Extract the [X, Y] coordinate from the center of the cell holding the provided text.  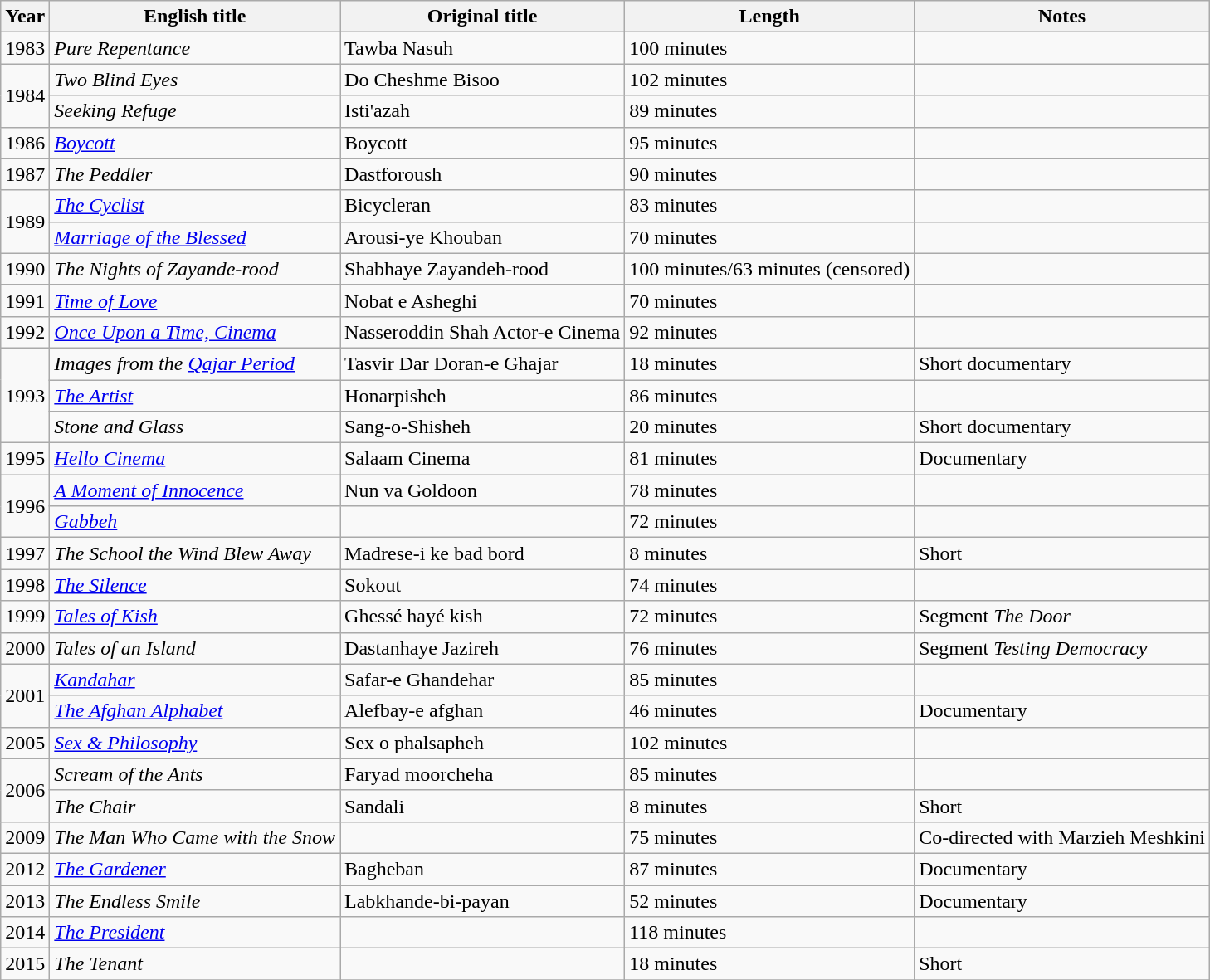
Co-directed with Marzieh Meshkini [1062, 837]
Dastanhaye Jazireh [483, 648]
Original title [483, 17]
2013 [25, 900]
2000 [25, 648]
46 minutes [770, 711]
1998 [25, 585]
Tasvir Dar Doran-e Ghajar [483, 363]
83 minutes [770, 206]
100 minutes/63 minutes (censored) [770, 269]
Pure Repentance [195, 48]
Salaam Cinema [483, 459]
The Gardener [195, 869]
Two Blind Eyes [195, 80]
Time of Love [195, 300]
78 minutes [770, 490]
2009 [25, 837]
Madrese-i ke bad bord [483, 553]
1990 [25, 269]
Tawba Nasuh [483, 48]
1987 [25, 174]
1989 [25, 222]
Kandahar [195, 680]
Hello Cinema [195, 459]
Nun va Goldoon [483, 490]
Images from the Qajar Period [195, 363]
2015 [25, 964]
76 minutes [770, 648]
Safar-e Ghandehar [483, 680]
Length [770, 17]
2012 [25, 869]
Notes [1062, 17]
Bicycleran [483, 206]
Scream of the Ants [195, 774]
1993 [25, 395]
Tales of Kish [195, 617]
75 minutes [770, 837]
Marriage of the Blessed [195, 237]
The Man Who Came with the Snow [195, 837]
2014 [25, 933]
Do Cheshme Bisoo [483, 80]
95 minutes [770, 143]
Seeking Refuge [195, 111]
2001 [25, 695]
The Chair [195, 806]
Ghessé hayé kish [483, 617]
Segment The Door [1062, 617]
74 minutes [770, 585]
81 minutes [770, 459]
Alefbay-e afghan [483, 711]
Sang-o-Shisheh [483, 427]
The Cyclist [195, 206]
Labkhande-bi-payan [483, 900]
A Moment of Innocence [195, 490]
1983 [25, 48]
The Silence [195, 585]
Gabbeh [195, 522]
The President [195, 933]
Segment Testing Democracy [1062, 648]
Nobat e Asheghi [483, 300]
Isti'azah [483, 111]
1996 [25, 506]
Nasseroddin Shah Actor-e Cinema [483, 332]
89 minutes [770, 111]
1986 [25, 143]
Sandali [483, 806]
Once Upon a Time, Cinema [195, 332]
87 minutes [770, 869]
The Afghan Alphabet [195, 711]
1999 [25, 617]
90 minutes [770, 174]
1992 [25, 332]
English title [195, 17]
Tales of an Island [195, 648]
Shabhaye Zayandeh-rood [483, 269]
The Artist [195, 396]
Dastforoush [483, 174]
86 minutes [770, 396]
2005 [25, 743]
1995 [25, 459]
The Tenant [195, 964]
The School the Wind Blew Away [195, 553]
1984 [25, 95]
The Peddler [195, 174]
Stone and Glass [195, 427]
Sex o phalsapheh [483, 743]
1991 [25, 300]
20 minutes [770, 427]
2006 [25, 790]
The Nights of Zayande-rood [195, 269]
100 minutes [770, 48]
Faryad moorcheha [483, 774]
Sex & Philosophy [195, 743]
Year [25, 17]
Sokout [483, 585]
1997 [25, 553]
Arousi-ye Khouban [483, 237]
52 minutes [770, 900]
118 minutes [770, 933]
The Endless Smile [195, 900]
92 minutes [770, 332]
Bagheban [483, 869]
Honarpisheh [483, 396]
